For the text-containing cell, return its midpoint in [X, Y] coordinate format. 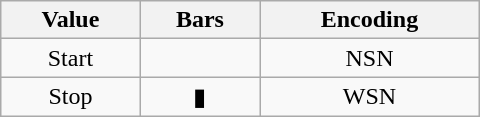
Stop [70, 97]
Start [70, 58]
NSN [370, 58]
Value [70, 20]
Encoding [370, 20]
▮ [200, 97]
WSN [370, 97]
Bars [200, 20]
